From the cell containing the given text, extract its center point as (X, Y) coordinate. 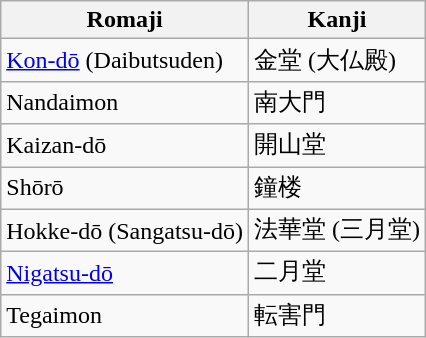
鐘楼 (336, 188)
転害門 (336, 316)
二月堂 (336, 274)
Kaizan-dō (125, 146)
Romaji (125, 20)
開山堂 (336, 146)
Shōrō (125, 188)
Nigatsu-dō (125, 274)
Tegaimon (125, 316)
Kon-dō (Daibutsuden) (125, 60)
法華堂 (三月堂) (336, 230)
Hokke-dō (Sangatsu-dō) (125, 230)
Nandaimon (125, 102)
Kanji (336, 20)
金堂 (大仏殿) (336, 60)
南大門 (336, 102)
